Return the [x, y] coordinate for the center point of the cell that contains the specified text.  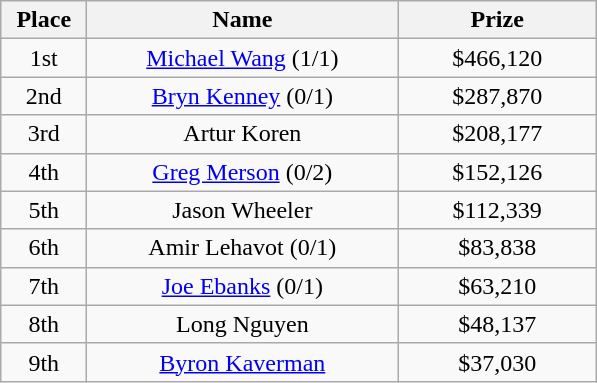
$83,838 [498, 248]
7th [44, 286]
$466,120 [498, 58]
$48,137 [498, 324]
Place [44, 20]
6th [44, 248]
Joe Ebanks (0/1) [242, 286]
$37,030 [498, 362]
$63,210 [498, 286]
2nd [44, 96]
$208,177 [498, 134]
Artur Koren [242, 134]
$287,870 [498, 96]
1st [44, 58]
Michael Wang (1/1) [242, 58]
5th [44, 210]
8th [44, 324]
Prize [498, 20]
$112,339 [498, 210]
Bryn Kenney (0/1) [242, 96]
9th [44, 362]
Amir Lehavot (0/1) [242, 248]
Byron Kaverman [242, 362]
Jason Wheeler [242, 210]
$152,126 [498, 172]
Greg Merson (0/2) [242, 172]
4th [44, 172]
3rd [44, 134]
Long Nguyen [242, 324]
Name [242, 20]
